Find where the given text appears and provide that cell's center as [X, Y] coordinate. 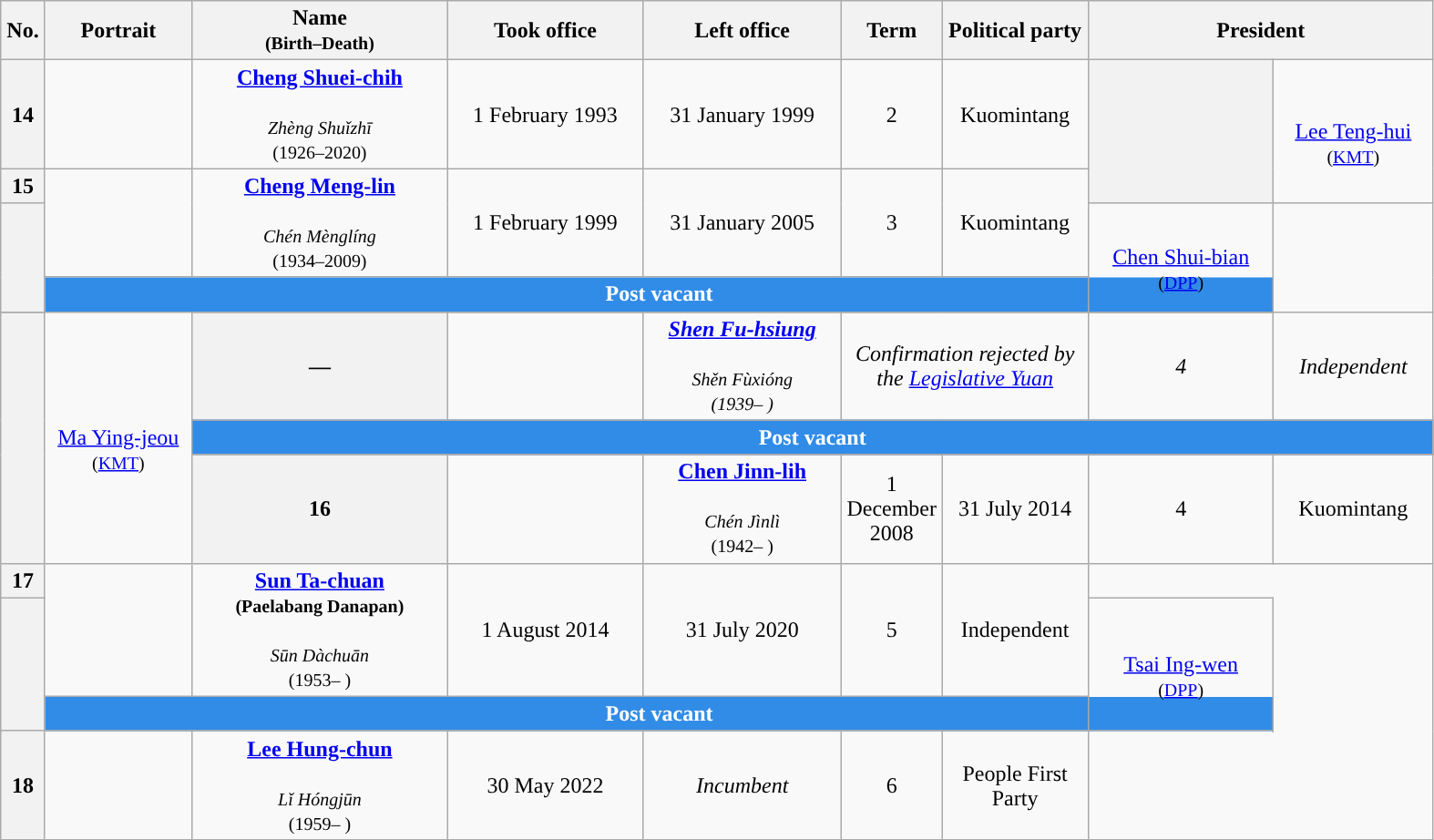
30 May 2022 [545, 785]
1 December 2008 [892, 508]
No. [24, 31]
6 [892, 785]
18 [24, 785]
Ma Ying-jeou(KMT) [118, 437]
Chen Shui-bian(DPP) [1181, 257]
Shen Fu-hsiungShěn Fùxióng(1939– ) [742, 366]
Left office [742, 31]
Cheng Shuei-chihZhèng Shuǐzhī(1926–2020) [319, 115]
14 [24, 115]
31 January 1999 [742, 115]
Political party [1015, 31]
Portrait [118, 31]
Confirmation rejected by the Legislative Yuan [966, 366]
2 [892, 115]
Name(Birth–Death) [319, 31]
1 February 1999 [545, 222]
Cheng Meng-linChén Mènglíng(1934–2009) [319, 222]
31 July 2020 [742, 630]
Incumbent [742, 785]
17 [24, 580]
— [319, 366]
15 [24, 186]
Took office [545, 31]
16 [319, 508]
1 February 1993 [545, 115]
5 [892, 630]
31 July 2014 [1015, 508]
Tsai Ing-wen(DPP) [1181, 664]
1 August 2014 [545, 630]
31 January 2005 [742, 222]
Lee Hung-chunLǐ Hóngjūn(1959– ) [319, 785]
3 [892, 222]
Sun Ta-chuan(Paelabang Danapan)Sūn Dàchuān(1953– ) [319, 630]
People First Party [1015, 785]
Chen Jinn-lihChén Jìnlì(1942– ) [742, 508]
Lee Teng-hui(KMT) [1354, 131]
Term [892, 31]
President [1261, 31]
